Provide the (x, y) coordinate of the cell's center where the given text is located.  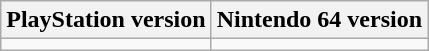
PlayStation version (106, 20)
Nintendo 64 version (319, 20)
